From the cell containing the given text, extract its center point as [x, y] coordinate. 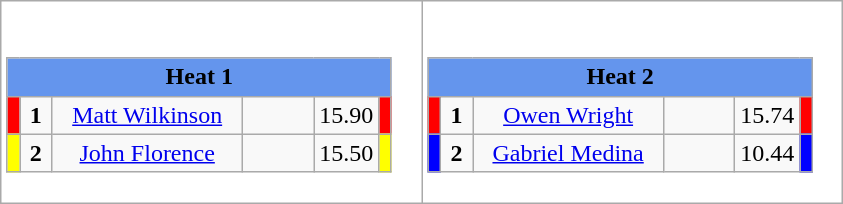
Heat 1 [199, 77]
10.44 [768, 153]
15.90 [346, 115]
Owen Wright [568, 115]
Matt Wilkinson [148, 115]
15.50 [346, 153]
Heat 1 1 Matt Wilkinson 15.90 2 John Florence 15.50 [212, 102]
15.74 [768, 115]
John Florence [148, 153]
Heat 2 1 Owen Wright 15.74 2 Gabriel Medina 10.44 [632, 102]
Heat 2 [620, 77]
Gabriel Medina [568, 153]
